Output the (x, y) coordinate of the center of the cell containing the given text.  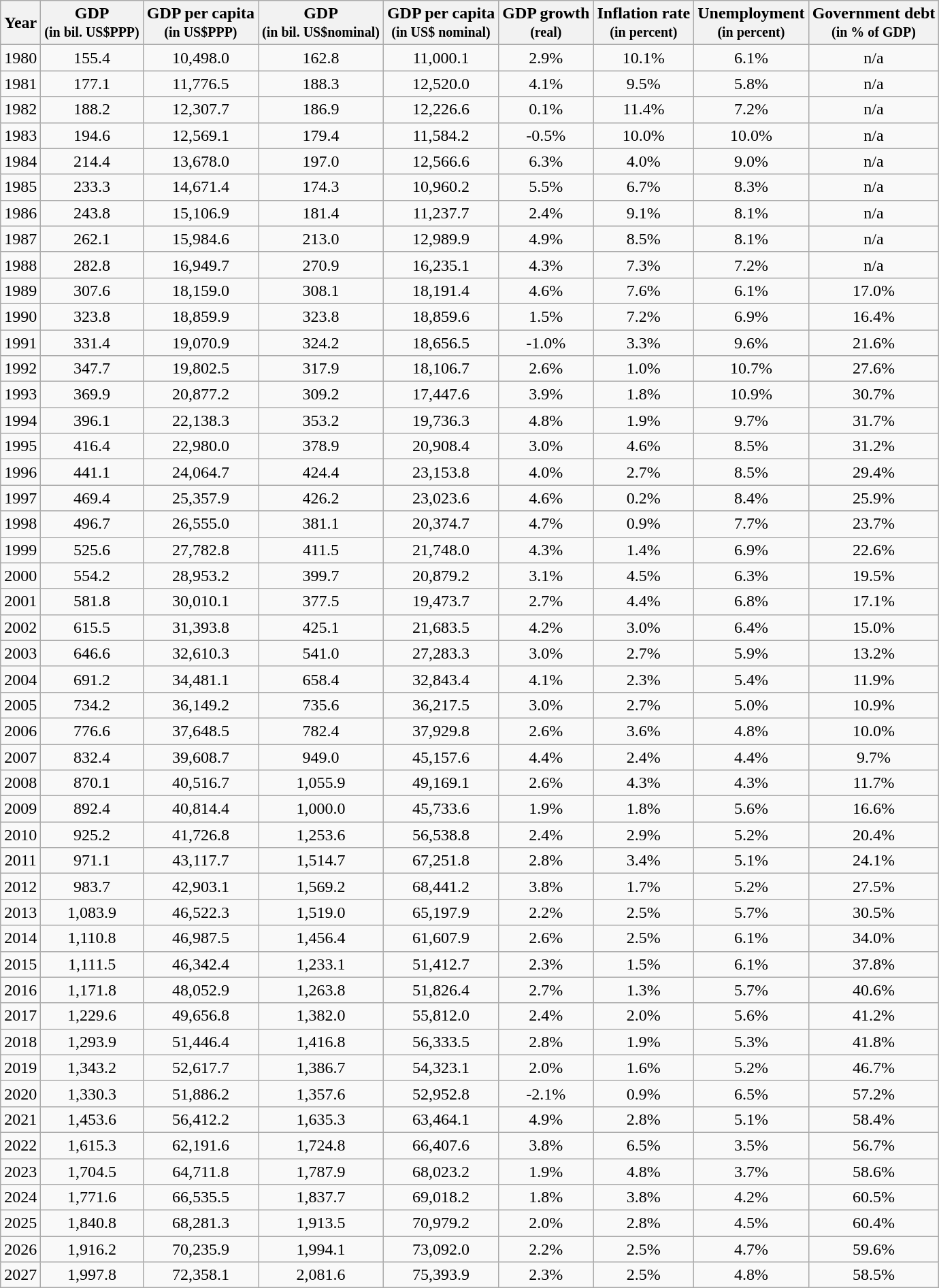
1987 (20, 239)
213.0 (321, 239)
2005 (20, 705)
20.4% (874, 835)
197.0 (321, 161)
Unemployment(in percent) (751, 23)
70,979.2 (441, 1223)
58.6% (874, 1171)
13.2% (874, 653)
1,456.4 (321, 938)
270.9 (321, 265)
18,859.9 (200, 316)
1990 (20, 316)
18,106.7 (441, 369)
3.5% (751, 1145)
1,233.1 (321, 964)
8.4% (751, 498)
2014 (20, 938)
1,997.8 (92, 1275)
23,153.8 (441, 472)
1,514.7 (321, 861)
11.9% (874, 679)
2018 (20, 1042)
377.5 (321, 601)
194.6 (92, 135)
658.4 (321, 679)
0.1% (546, 110)
15,984.6 (200, 239)
776.6 (92, 731)
56,538.8 (441, 835)
46,987.5 (200, 938)
735.6 (321, 705)
37,648.5 (200, 731)
6.7% (644, 187)
1,000.0 (321, 809)
39,608.7 (200, 757)
16,949.7 (200, 265)
3.3% (644, 342)
65,197.9 (441, 912)
40,516.7 (200, 783)
1,840.8 (92, 1223)
-1.0% (546, 342)
2010 (20, 835)
1995 (20, 446)
416.4 (92, 446)
1985 (20, 187)
2023 (20, 1171)
424.4 (321, 472)
2,081.6 (321, 1275)
Inflation rate(in percent) (644, 23)
17.0% (874, 291)
10,498.0 (200, 58)
7.6% (644, 291)
1999 (20, 550)
56,333.5 (441, 1042)
615.5 (92, 627)
262.1 (92, 239)
-0.5% (546, 135)
949.0 (321, 757)
2012 (20, 887)
1,253.6 (321, 835)
1991 (20, 342)
1,055.9 (321, 783)
34.0% (874, 938)
49,169.1 (441, 783)
174.3 (321, 187)
782.4 (321, 731)
32,610.3 (200, 653)
2000 (20, 576)
243.8 (92, 213)
353.2 (321, 420)
1982 (20, 110)
9.0% (751, 161)
469.4 (92, 498)
1996 (20, 472)
181.4 (321, 213)
1,111.5 (92, 964)
0.2% (644, 498)
308.1 (321, 291)
1,837.7 (321, 1198)
61,607.9 (441, 938)
396.1 (92, 420)
6.8% (751, 601)
870.1 (92, 783)
2027 (20, 1275)
1,229.6 (92, 1016)
381.1 (321, 524)
324.2 (321, 342)
27,782.8 (200, 550)
12,307.7 (200, 110)
1.7% (644, 887)
5.8% (751, 84)
11,776.5 (200, 84)
30,010.1 (200, 601)
983.7 (92, 887)
63,464.1 (441, 1119)
2011 (20, 861)
1,615.3 (92, 1145)
925.2 (92, 835)
1,916.2 (92, 1249)
188.2 (92, 110)
12,569.1 (200, 135)
60.4% (874, 1223)
5.0% (751, 705)
20,908.4 (441, 446)
Government debt(in % of GDP) (874, 23)
29.4% (874, 472)
1,771.6 (92, 1198)
1,519.0 (321, 912)
-2.1% (546, 1093)
155.4 (92, 58)
25,357.9 (200, 498)
19.5% (874, 576)
16,235.1 (441, 265)
31,393.8 (200, 627)
31.7% (874, 420)
45,157.6 (441, 757)
11.7% (874, 783)
12,989.9 (441, 239)
46,522.3 (200, 912)
12,566.6 (441, 161)
525.6 (92, 550)
646.6 (92, 653)
56,412.2 (200, 1119)
41.2% (874, 1016)
1,704.5 (92, 1171)
66,407.6 (441, 1145)
1,994.1 (321, 1249)
73,092.0 (441, 1249)
37.8% (874, 964)
1,453.6 (92, 1119)
1992 (20, 369)
233.3 (92, 187)
68,023.2 (441, 1171)
1,343.2 (92, 1068)
37,929.8 (441, 731)
2017 (20, 1016)
7.3% (644, 265)
14,671.4 (200, 187)
19,070.9 (200, 342)
18,159.0 (200, 291)
18,191.4 (441, 291)
43,117.7 (200, 861)
6.4% (751, 627)
40,814.4 (200, 809)
1,110.8 (92, 938)
309.2 (321, 395)
55,812.0 (441, 1016)
27.6% (874, 369)
42,903.1 (200, 887)
11,237.7 (441, 213)
16.4% (874, 316)
52,952.8 (441, 1093)
1,263.8 (321, 990)
21.6% (874, 342)
1,416.8 (321, 1042)
188.3 (321, 84)
347.7 (92, 369)
12,226.6 (441, 110)
2016 (20, 990)
54,323.1 (441, 1068)
214.4 (92, 161)
441.1 (92, 472)
1993 (20, 395)
282.8 (92, 265)
892.4 (92, 809)
3.6% (644, 731)
19,802.5 (200, 369)
378.9 (321, 446)
832.4 (92, 757)
11,000.1 (441, 58)
GDP growth(real) (546, 23)
19,473.7 (441, 601)
2001 (20, 601)
186.9 (321, 110)
411.5 (321, 550)
49,656.8 (200, 1016)
1.4% (644, 550)
179.4 (321, 135)
2006 (20, 731)
1,724.8 (321, 1145)
52,617.7 (200, 1068)
2004 (20, 679)
1984 (20, 161)
1,787.9 (321, 1171)
17.1% (874, 601)
2019 (20, 1068)
GDP per capita(in US$ nominal) (441, 23)
162.8 (321, 58)
1,382.0 (321, 1016)
57.2% (874, 1093)
26,555.0 (200, 524)
11.4% (644, 110)
3.1% (546, 576)
9.6% (751, 342)
27,283.3 (441, 653)
59.6% (874, 1249)
7.7% (751, 524)
51,412.7 (441, 964)
426.2 (321, 498)
46,342.4 (200, 964)
1.0% (644, 369)
23.7% (874, 524)
75,393.9 (441, 1275)
177.1 (92, 84)
21,683.5 (441, 627)
1.6% (644, 1068)
2026 (20, 1249)
24,064.7 (200, 472)
1,635.3 (321, 1119)
2009 (20, 809)
1,386.7 (321, 1068)
10.7% (751, 369)
2015 (20, 964)
40.6% (874, 990)
15,106.9 (200, 213)
1986 (20, 213)
22,980.0 (200, 446)
36,217.5 (441, 705)
18,656.5 (441, 342)
58.5% (874, 1275)
1981 (20, 84)
15.0% (874, 627)
21,748.0 (441, 550)
46.7% (874, 1068)
72,358.1 (200, 1275)
11,584.2 (441, 135)
307.6 (92, 291)
23,023.6 (441, 498)
36,149.2 (200, 705)
425.1 (321, 627)
1989 (20, 291)
30.5% (874, 912)
10,960.2 (441, 187)
3.7% (751, 1171)
GDP per capita(in US$PPP) (200, 23)
9.1% (644, 213)
496.7 (92, 524)
28,953.2 (200, 576)
GDP(in bil. US$PPP) (92, 23)
22,138.3 (200, 420)
1,913.5 (321, 1223)
1,357.6 (321, 1093)
9.5% (644, 84)
25.9% (874, 498)
12,520.0 (441, 84)
13,678.0 (200, 161)
1,083.9 (92, 912)
16.6% (874, 809)
1,569.2 (321, 887)
5.4% (751, 679)
62,191.6 (200, 1145)
51,826.4 (441, 990)
1994 (20, 420)
369.9 (92, 395)
3.4% (644, 861)
30.7% (874, 395)
60.5% (874, 1198)
GDP(in bil. US$nominal) (321, 23)
51,446.4 (200, 1042)
56.7% (874, 1145)
331.4 (92, 342)
2013 (20, 912)
17,447.6 (441, 395)
20,879.2 (441, 576)
27.5% (874, 887)
1997 (20, 498)
1988 (20, 265)
3.9% (546, 395)
67,251.8 (441, 861)
2008 (20, 783)
734.2 (92, 705)
691.2 (92, 679)
10.1% (644, 58)
45,733.6 (441, 809)
317.9 (321, 369)
5.9% (751, 653)
541.0 (321, 653)
68,441.2 (441, 887)
51,886.2 (200, 1093)
554.2 (92, 576)
48,052.9 (200, 990)
64,711.8 (200, 1171)
1,171.8 (92, 990)
Year (20, 23)
20,374.7 (441, 524)
22.6% (874, 550)
34,481.1 (200, 679)
2025 (20, 1223)
20,877.2 (200, 395)
1,293.9 (92, 1042)
66,535.5 (200, 1198)
581.8 (92, 601)
2022 (20, 1145)
1,330.3 (92, 1093)
1980 (20, 58)
2024 (20, 1198)
41.8% (874, 1042)
70,235.9 (200, 1249)
5.5% (546, 187)
18,859.6 (441, 316)
5.3% (751, 1042)
31.2% (874, 446)
1998 (20, 524)
2020 (20, 1093)
58.4% (874, 1119)
1983 (20, 135)
32,843.4 (441, 679)
2002 (20, 627)
2021 (20, 1119)
69,018.2 (441, 1198)
41,726.8 (200, 835)
2007 (20, 757)
8.3% (751, 187)
24.1% (874, 861)
2003 (20, 653)
68,281.3 (200, 1223)
399.7 (321, 576)
1.3% (644, 990)
971.1 (92, 861)
19,736.3 (441, 420)
